For the text-containing cell, return its midpoint in [x, y] coordinate format. 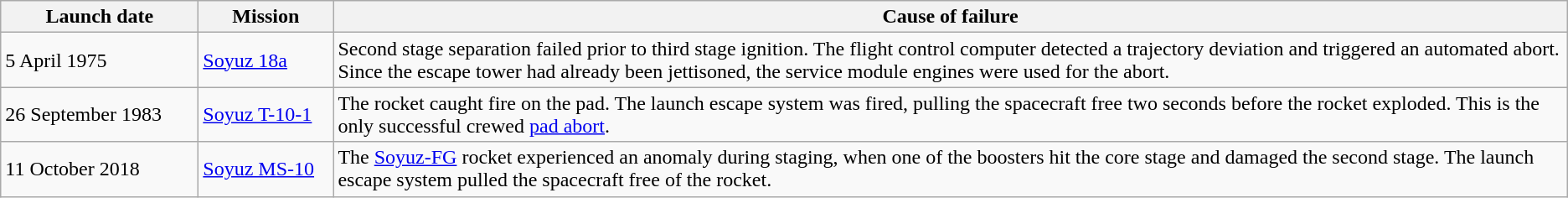
Cause of failure [950, 17]
Mission [266, 17]
Launch date [100, 17]
11 October 2018 [100, 169]
Soyuz 18a [266, 60]
Soyuz T-10-1 [266, 114]
5 April 1975 [100, 60]
Soyuz MS-10 [266, 169]
26 September 1983 [100, 114]
